Provide the (X, Y) coordinate of the cell's center where the given text is located.  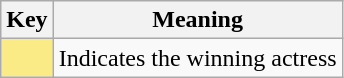
Meaning (198, 20)
Key (27, 20)
Indicates the winning actress (198, 58)
